Find where the given text appears and provide that cell's center as [x, y] coordinate. 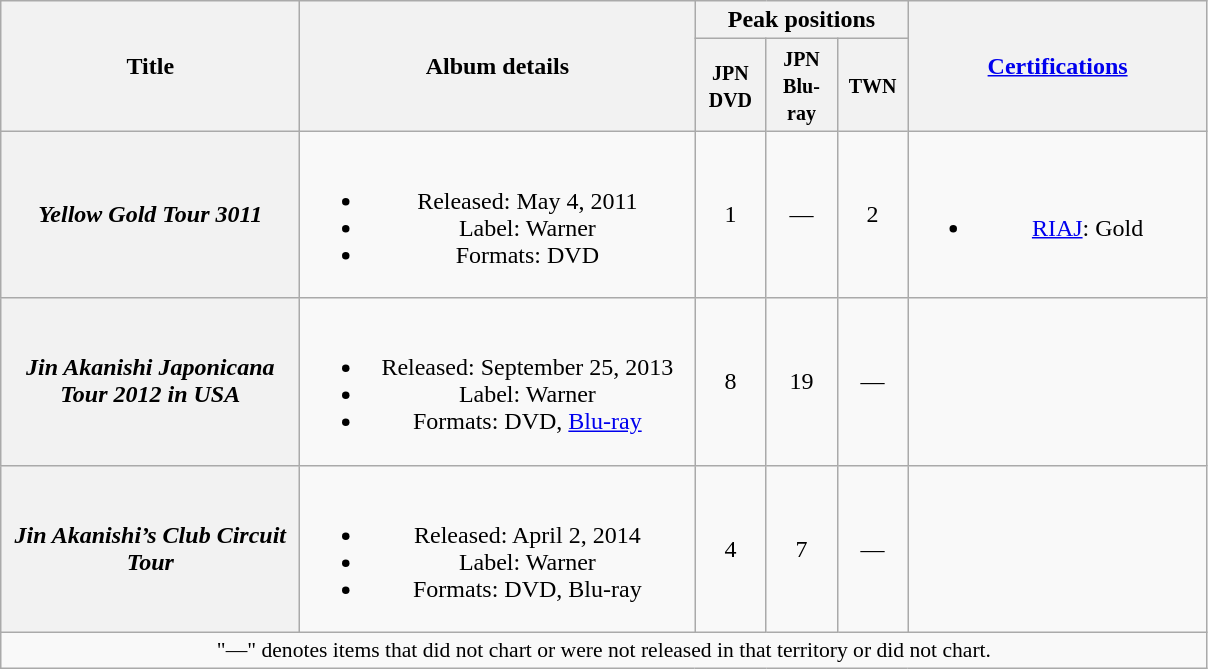
Released: September 25, 2013 Label: WarnerFormats: DVD, Blu-ray [498, 382]
RIAJ: Gold [1058, 214]
JPN DVD [730, 85]
Jin Akanishi Japonicana Tour 2012 in USA [150, 382]
1 [730, 214]
8 [730, 382]
JPN Blu-ray [802, 85]
2 [872, 214]
Title [150, 66]
Released: May 4, 2011 Label: WarnerFormats: DVD [498, 214]
Yellow Gold Tour 3011 [150, 214]
Certifications [1058, 66]
Album details [498, 66]
19 [802, 382]
Jin Akanishi’s Club Circuit Tour [150, 548]
Peak positions [802, 20]
"—" denotes items that did not chart or were not released in that territory or did not chart. [604, 650]
Released: April 2, 2014 Label: WarnerFormats: DVD, Blu-ray [498, 548]
7 [802, 548]
TWN [872, 85]
4 [730, 548]
